From the cell containing the given text, extract its center point as (x, y) coordinate. 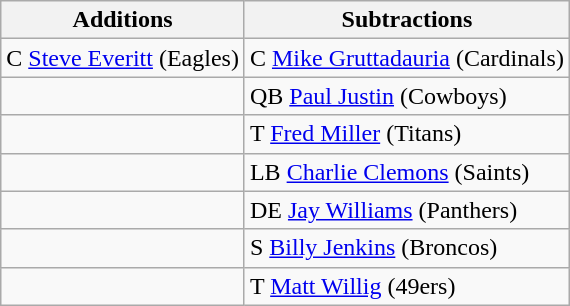
QB Paul Justin (Cowboys) (406, 96)
Subtractions (406, 20)
C Mike Gruttadauria (Cardinals) (406, 58)
Additions (123, 20)
C Steve Everitt (Eagles) (123, 58)
LB Charlie Clemons (Saints) (406, 172)
S Billy Jenkins (Broncos) (406, 248)
T Matt Willig (49ers) (406, 286)
T Fred Miller (Titans) (406, 134)
DE Jay Williams (Panthers) (406, 210)
